Detect which cell encompasses the target text, then output its (X, Y) center coordinate. 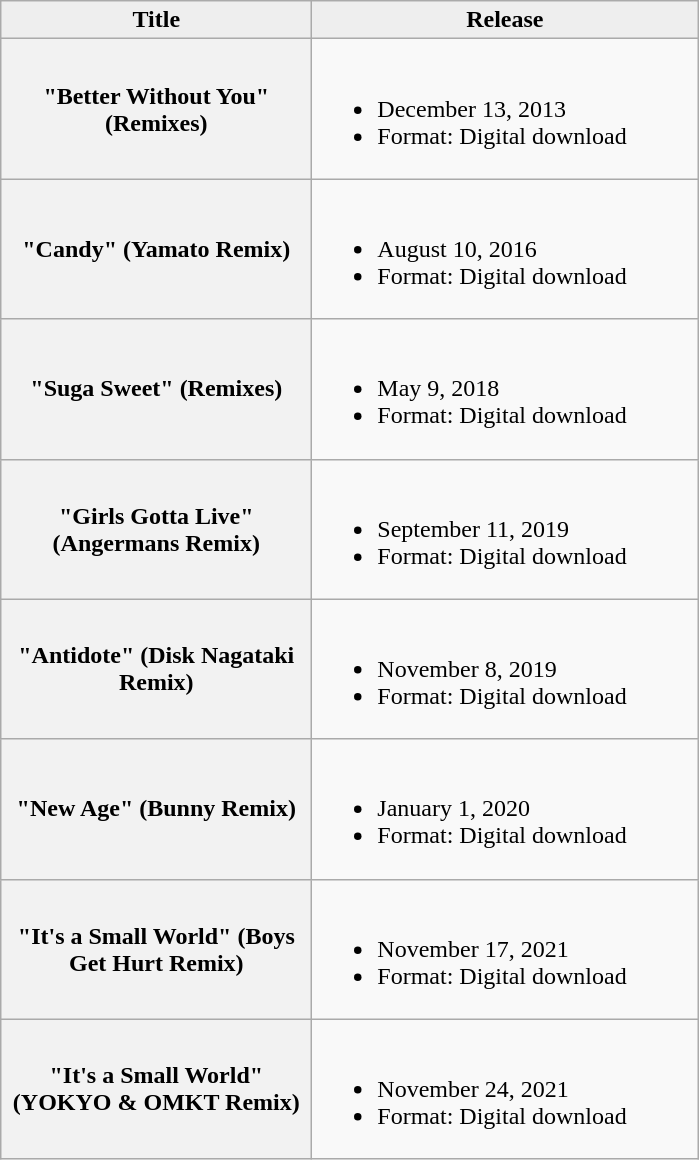
May 9, 2018Format: Digital download (505, 389)
Release (505, 20)
November 24, 2021Format: Digital download (505, 1089)
November 17, 2021Format: Digital download (505, 949)
"Girls Gotta Live" (Angermans Remix) (156, 529)
"New Age" (Bunny Remix) (156, 809)
"Antidote" (Disk Nagataki Remix) (156, 669)
"It's a Small World" (Boys Get Hurt Remix) (156, 949)
August 10, 2016Format: Digital download (505, 249)
"Candy" (Yamato Remix) (156, 249)
"It's a Small World" (YOKYO & OMKT Remix) (156, 1089)
"Suga Sweet" (Remixes) (156, 389)
January 1, 2020Format: Digital download (505, 809)
December 13, 2013Format: Digital download (505, 109)
September 11, 2019Format: Digital download (505, 529)
Title (156, 20)
November 8, 2019Format: Digital download (505, 669)
"Better Without You" (Remixes) (156, 109)
